For the text-containing cell, return its midpoint in (x, y) coordinate format. 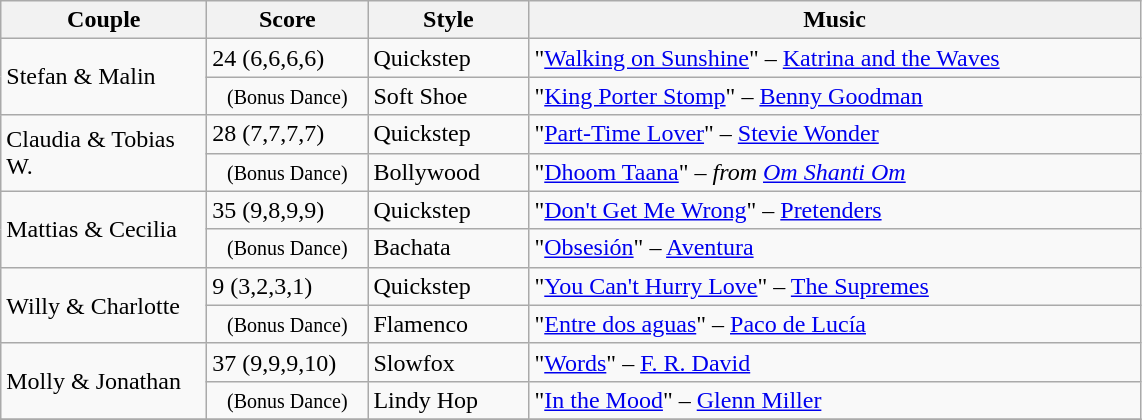
Stefan & Malin (104, 77)
Music (834, 20)
"King Porter Stomp" – Benny Goodman (834, 96)
Score (288, 20)
35 (9,8,9,9) (288, 210)
Willy & Charlotte (104, 305)
Mattias & Cecilia (104, 229)
Lindy Hop (448, 400)
"Entre dos aguas" – Paco de Lucía (834, 324)
24 (6,6,6,6) (288, 58)
"Dhoom Taana" – from Om Shanti Om (834, 172)
Bollywood (448, 172)
"In the Mood" – Glenn Miller (834, 400)
Flamenco (448, 324)
"Don't Get Me Wrong" – Pretenders (834, 210)
Soft Shoe (448, 96)
28 (7,7,7,7) (288, 134)
Couple (104, 20)
"Words" – F. R. David (834, 362)
Molly & Jonathan (104, 381)
Claudia & Tobias W. (104, 153)
"Walking on Sunshine" – Katrina and the Waves (834, 58)
37 (9,9,9,10) (288, 362)
Slowfox (448, 362)
9 (3,2,3,1) (288, 286)
"Obsesión" – Aventura (834, 248)
Bachata (448, 248)
"You Can't Hurry Love" – The Supremes (834, 286)
Style (448, 20)
"Part-Time Lover" – Stevie Wonder (834, 134)
